Return the [x, y] coordinate for the center point of the cell that contains the specified text.  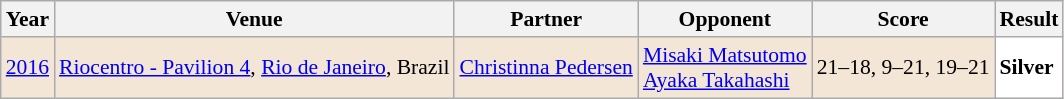
2016 [28, 68]
Misaki Matsutomo Ayaka Takahashi [725, 68]
Silver [1030, 68]
21–18, 9–21, 19–21 [904, 68]
Venue [254, 19]
Riocentro - Pavilion 4, Rio de Janeiro, Brazil [254, 68]
Christinna Pedersen [546, 68]
Partner [546, 19]
Opponent [725, 19]
Result [1030, 19]
Score [904, 19]
Year [28, 19]
